For the text-containing cell, return its midpoint in (X, Y) coordinate format. 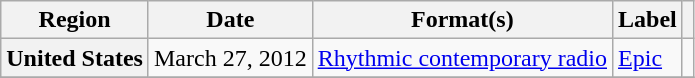
Rhythmic contemporary radio (462, 58)
Label (648, 20)
Date (230, 20)
United States (75, 58)
Epic (648, 58)
Region (75, 20)
March 27, 2012 (230, 58)
Format(s) (462, 20)
